Determine the (x, y) coordinate at the center of the cell enclosing the given text.  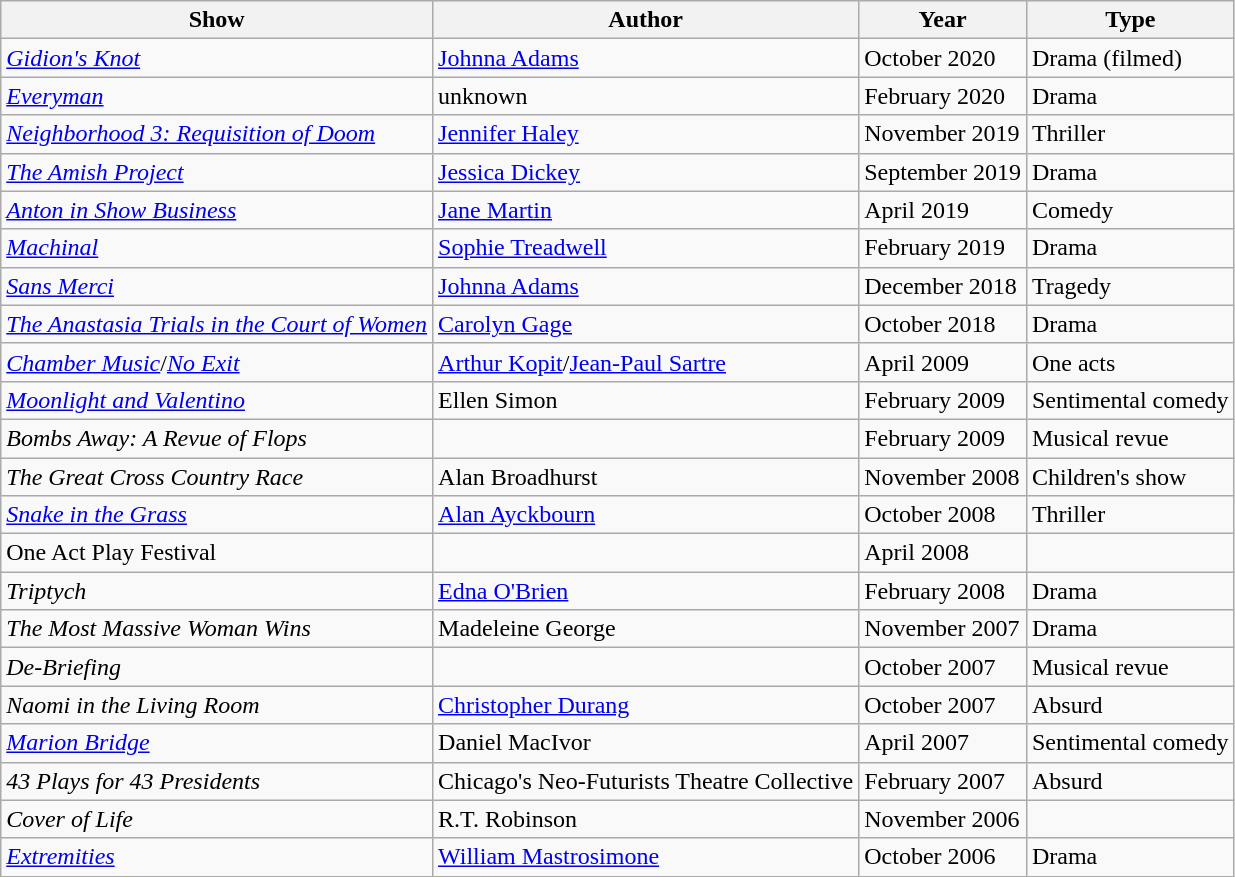
Cover of Life (217, 819)
November 2019 (943, 134)
Extremities (217, 857)
April 2009 (943, 362)
The Most Massive Woman Wins (217, 629)
Christopher Durang (646, 705)
The Great Cross Country Race (217, 477)
Drama (filmed) (1130, 58)
February 2007 (943, 781)
October 2018 (943, 324)
Snake in the Grass (217, 515)
Madeleine George (646, 629)
unknown (646, 96)
Carolyn Gage (646, 324)
Children's show (1130, 477)
Show (217, 20)
December 2018 (943, 286)
Jessica Dickey (646, 172)
Machinal (217, 248)
Bombs Away: A Revue of Flops (217, 438)
Comedy (1130, 210)
R.T. Robinson (646, 819)
September 2019 (943, 172)
Type (1130, 20)
November 2006 (943, 819)
February 2020 (943, 96)
April 2008 (943, 553)
Edna O'Brien (646, 591)
April 2007 (943, 743)
Moonlight and Valentino (217, 400)
November 2007 (943, 629)
Alan Ayckbourn (646, 515)
Sans Merci (217, 286)
De-Briefing (217, 667)
One acts (1130, 362)
One Act Play Festival (217, 553)
Chamber Music/No Exit (217, 362)
Author (646, 20)
Anton in Show Business (217, 210)
The Amish Project (217, 172)
February 2019 (943, 248)
Naomi in the Living Room (217, 705)
November 2008 (943, 477)
October 2020 (943, 58)
The Anastasia Trials in the Court of Women (217, 324)
Gidion's Knot (217, 58)
October 2006 (943, 857)
Everyman (217, 96)
Marion Bridge (217, 743)
April 2019 (943, 210)
October 2008 (943, 515)
Chicago's Neo-Futurists Theatre Collective (646, 781)
Alan Broadhurst (646, 477)
William Mastrosimone (646, 857)
Daniel MacIvor (646, 743)
Sophie Treadwell (646, 248)
43 Plays for 43 Presidents (217, 781)
Arthur Kopit/Jean-Paul Sartre (646, 362)
Ellen Simon (646, 400)
Year (943, 20)
Jennifer Haley (646, 134)
Tragedy (1130, 286)
Triptych (217, 591)
Neighborhood 3: Requisition of Doom (217, 134)
February 2008 (943, 591)
Jane Martin (646, 210)
